Return (X, Y) of the center of cell containing provided text 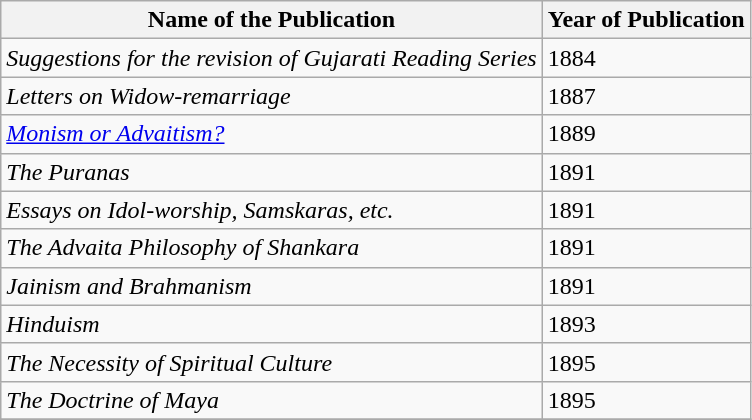
Hinduism (272, 324)
Letters on Widow-remarriage (272, 96)
1887 (646, 96)
1884 (646, 58)
The Doctrine of Maya (272, 400)
1889 (646, 134)
Jainism and Brahmanism (272, 286)
Suggestions for the revision of Gujarati Reading Series (272, 58)
Essays on Idol-worship, Samskaras, etc. (272, 210)
Year of Publication (646, 20)
1893 (646, 324)
Name of the Publication (272, 20)
The Necessity of Spiritual Culture (272, 362)
Monism or Advaitism? (272, 134)
The Advaita Philosophy of Shankara (272, 248)
The Puranas (272, 172)
